For the text-containing cell, return its midpoint in (X, Y) coordinate format. 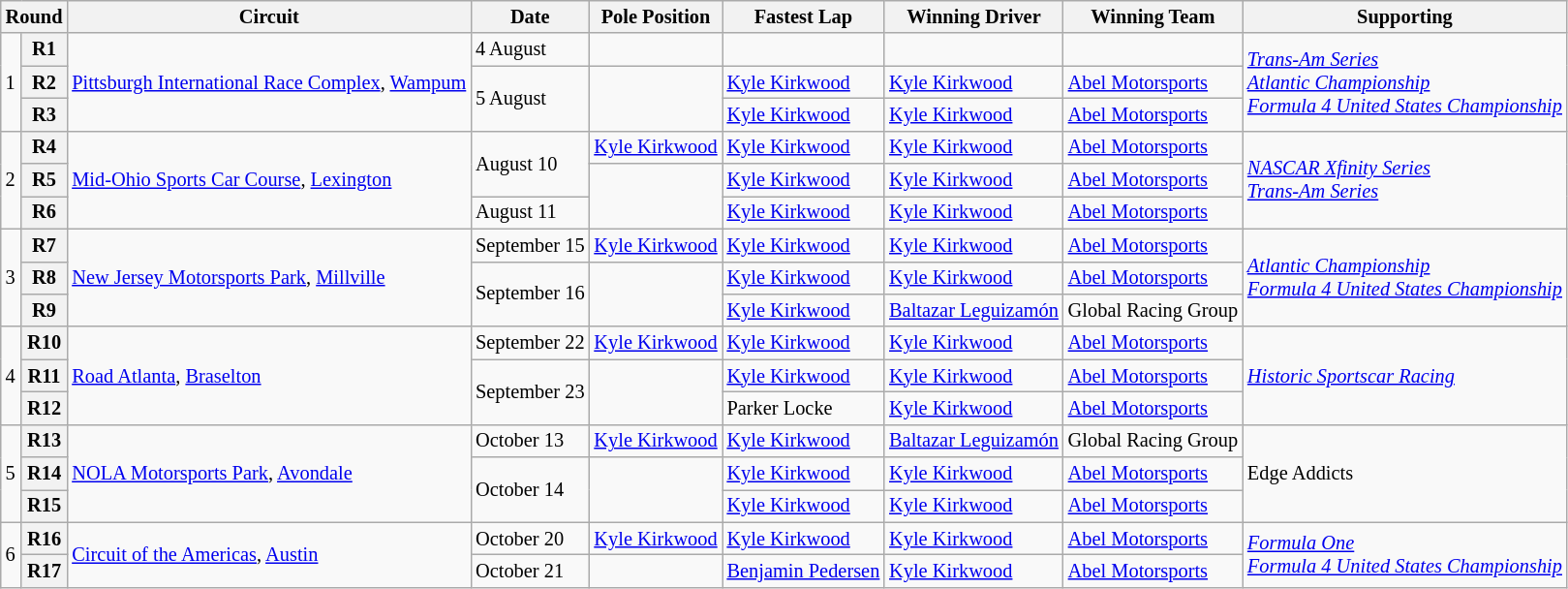
4 August (530, 49)
R5 (45, 180)
Supporting (1404, 16)
R7 (45, 245)
Round (35, 16)
October 14 (530, 490)
September 23 (530, 391)
Benjamin Pedersen (804, 571)
3 (12, 277)
September 15 (530, 245)
R10 (45, 343)
Historic Sportscar Racing (1404, 376)
4 (12, 376)
October 20 (530, 539)
New Jersey Motorsports Park, Millville (269, 277)
R9 (45, 310)
Fastest Lap (804, 16)
Circuit of the Americas, Austin (269, 554)
Trans-Am SeriesAtlantic ChampionshipFormula 4 United States Championship (1404, 81)
R4 (45, 147)
September 22 (530, 343)
R16 (45, 539)
Date (530, 16)
R6 (45, 212)
September 16 (530, 294)
R3 (45, 114)
R1 (45, 49)
6 (12, 554)
October 13 (530, 441)
August 11 (530, 212)
2 (12, 180)
R2 (45, 82)
October 21 (530, 571)
Edge Addicts (1404, 473)
R11 (45, 376)
R8 (45, 278)
R12 (45, 408)
Winning Team (1153, 16)
5 (12, 473)
Winning Driver (974, 16)
Pittsburgh International Race Complex, Wampum (269, 81)
Mid-Ohio Sports Car Course, Lexington (269, 180)
5 August (530, 99)
Pole Position (655, 16)
1 (12, 81)
Circuit (269, 16)
Formula OneFormula 4 United States Championship (1404, 554)
August 10 (530, 163)
Road Atlanta, Braselton (269, 376)
NASCAR Xfinity SeriesTrans-Am Series (1404, 180)
NOLA Motorsports Park, Avondale (269, 473)
Atlantic ChampionshipFormula 4 United States Championship (1404, 277)
R13 (45, 441)
R14 (45, 474)
R17 (45, 571)
R15 (45, 506)
Parker Locke (804, 408)
